Provide the (x, y) coordinate of the cell's center where the given text is located.  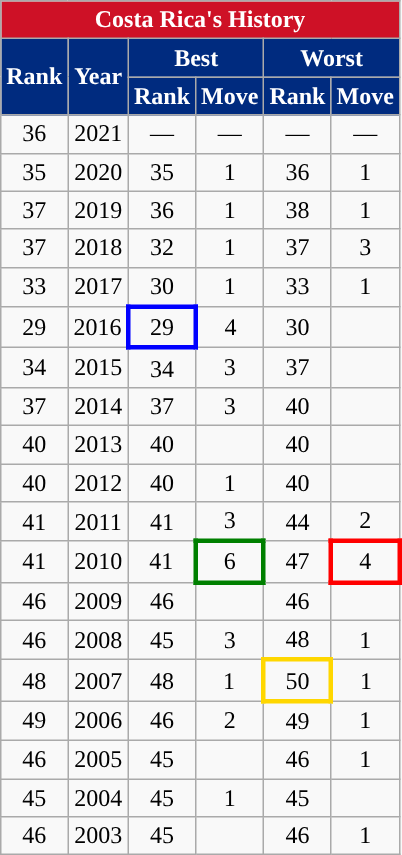
Year (98, 77)
Costa Rica's History (200, 20)
2018 (98, 248)
6 (230, 562)
2015 (98, 368)
Best (196, 58)
2011 (98, 522)
38 (298, 210)
2003 (98, 836)
2021 (98, 134)
2014 (98, 406)
2007 (98, 680)
2012 (98, 483)
2019 (98, 210)
Worst (332, 58)
44 (298, 522)
2009 (98, 601)
50 (298, 680)
2016 (98, 328)
2006 (98, 721)
2010 (98, 562)
2005 (98, 759)
2020 (98, 172)
2017 (98, 287)
2004 (98, 797)
2013 (98, 444)
32 (162, 248)
47 (298, 562)
2008 (98, 640)
